Search for the cell housing the specified text and yield its [x, y] center coordinate. 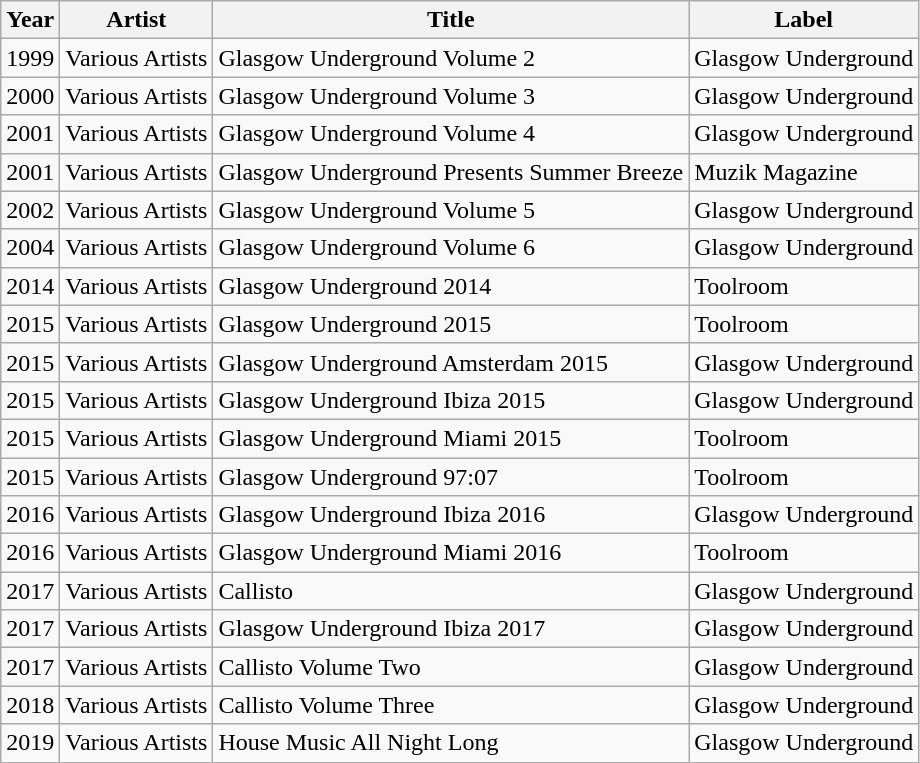
Title [451, 20]
Muzik Magazine [804, 172]
Glasgow Underground 2014 [451, 286]
2004 [30, 248]
Glasgow Underground Miami 2016 [451, 553]
Glasgow Underground Amsterdam 2015 [451, 362]
Glasgow Underground Volume 2 [451, 58]
2018 [30, 705]
Glasgow Underground Ibiza 2015 [451, 400]
Glasgow Underground Volume 5 [451, 210]
Glasgow Underground Presents Summer Breeze [451, 172]
Glasgow Underground Ibiza 2017 [451, 629]
Callisto Volume Two [451, 667]
Glasgow Underground Volume 4 [451, 134]
Glasgow Underground Volume 6 [451, 248]
2002 [30, 210]
Callisto [451, 591]
Label [804, 20]
Glasgow Underground Miami 2015 [451, 438]
2019 [30, 743]
2000 [30, 96]
Glasgow Underground Ibiza 2016 [451, 515]
Glasgow Underground Volume 3 [451, 96]
House Music All Night Long [451, 743]
Glasgow Underground 97:07 [451, 477]
Year [30, 20]
Callisto Volume Three [451, 705]
Glasgow Underground 2015 [451, 324]
Artist [136, 20]
2014 [30, 286]
1999 [30, 58]
